Scan for the cell matching the given text and deliver its [x, y] coordinate at center. 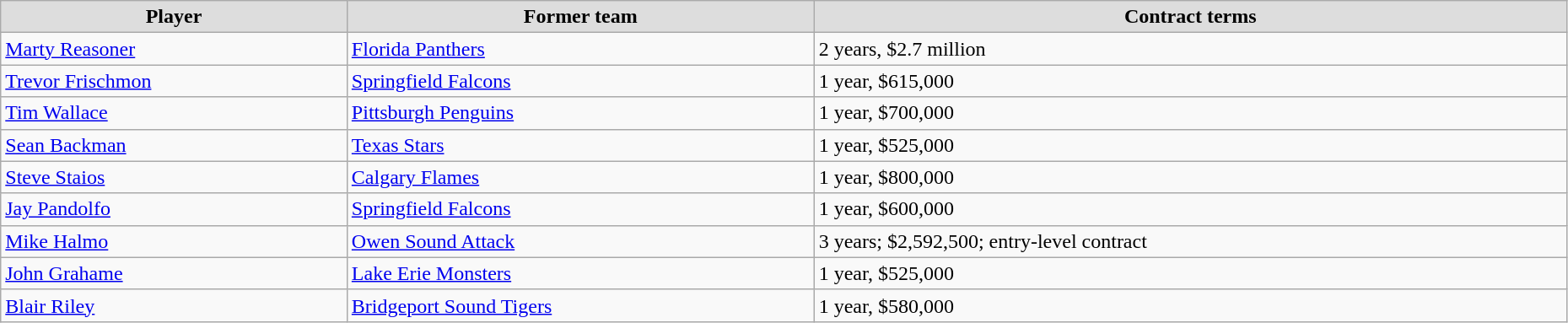
2 years, $2.7 million [1190, 49]
Owen Sound Attack [580, 241]
1 year, $580,000 [1190, 305]
Florida Panthers [580, 49]
Tim Wallace [174, 113]
Blair Riley [174, 305]
Sean Backman [174, 145]
Lake Erie Monsters [580, 273]
Former team [580, 17]
Contract terms [1190, 17]
Mike Halmo [174, 241]
Trevor Frischmon [174, 81]
John Grahame [174, 273]
1 year, $700,000 [1190, 113]
Bridgeport Sound Tigers [580, 305]
Jay Pandolfo [174, 209]
Texas Stars [580, 145]
Steve Staios [174, 177]
3 years; $2,592,500; entry-level contract [1190, 241]
1 year, $800,000 [1190, 177]
1 year, $600,000 [1190, 209]
Marty Reasoner [174, 49]
Player [174, 17]
1 year, $615,000 [1190, 81]
Pittsburgh Penguins [580, 113]
Calgary Flames [580, 177]
